Identify which cell holds the provided text, then report its [X, Y] central coordinate. 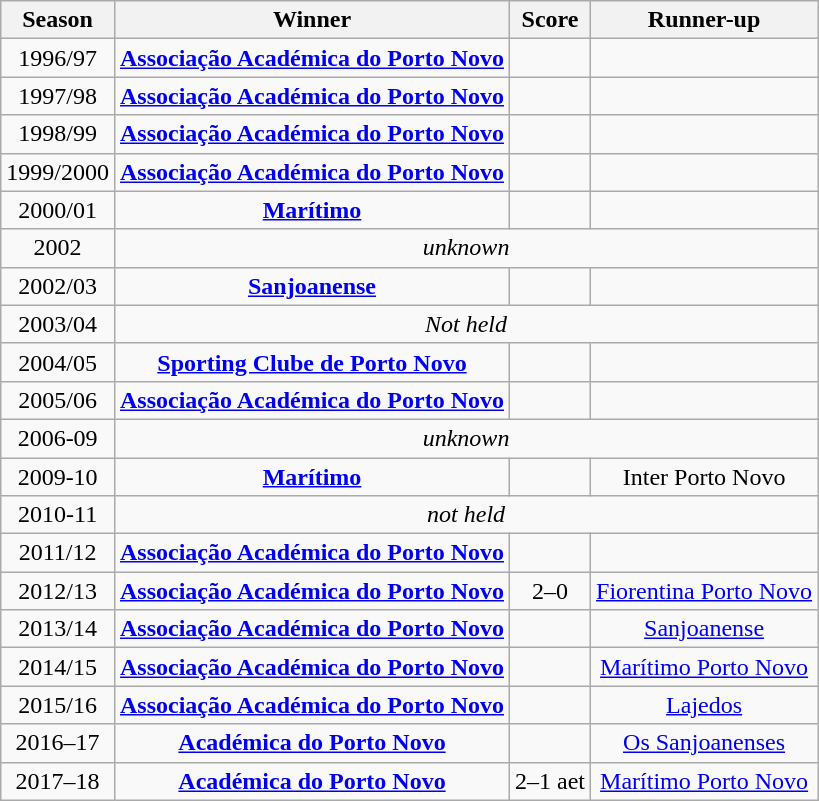
Os Sanjoanenses [704, 743]
1997/98 [58, 96]
Runner-up [704, 20]
2012/13 [58, 591]
2005/06 [58, 400]
2013/14 [58, 629]
1998/99 [58, 134]
2003/04 [58, 324]
2017–18 [58, 781]
2004/05 [58, 362]
2014/15 [58, 667]
2016–17 [58, 743]
Sporting Clube de Porto Novo [312, 362]
2006-09 [58, 438]
2002/03 [58, 286]
Score [550, 20]
Not held [466, 324]
2002 [58, 248]
2–0 [550, 591]
2011/12 [58, 553]
Inter Porto Novo [704, 477]
1996/97 [58, 58]
2–1 aet [550, 781]
2015/16 [58, 705]
Winner [312, 20]
not held [466, 515]
1999/2000 [58, 172]
2009-10 [58, 477]
Fiorentina Porto Novo [704, 591]
2010-11 [58, 515]
2000/01 [58, 210]
Lajedos [704, 705]
Season [58, 20]
